Detect which cell encompasses the target text, then output its [x, y] center coordinate. 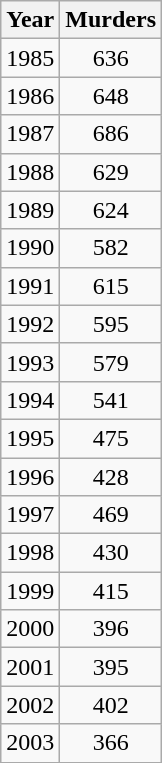
1992 [30, 324]
1998 [30, 553]
Murders [111, 20]
1990 [30, 248]
1994 [30, 400]
Year [30, 20]
1991 [30, 286]
1989 [30, 210]
648 [111, 96]
1996 [30, 477]
2000 [30, 629]
395 [111, 667]
579 [111, 362]
624 [111, 210]
475 [111, 438]
469 [111, 515]
615 [111, 286]
582 [111, 248]
415 [111, 591]
402 [111, 705]
1988 [30, 172]
636 [111, 58]
1997 [30, 515]
595 [111, 324]
2003 [30, 743]
1986 [30, 96]
1999 [30, 591]
1985 [30, 58]
1993 [30, 362]
2001 [30, 667]
1987 [30, 134]
541 [111, 400]
428 [111, 477]
1995 [30, 438]
396 [111, 629]
686 [111, 134]
366 [111, 743]
629 [111, 172]
430 [111, 553]
2002 [30, 705]
